From the cell containing the given text, extract its center point as (x, y) coordinate. 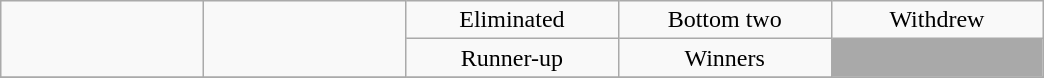
Eliminated (512, 20)
Runner-up (512, 58)
Withdrew (936, 20)
Bottom two (724, 20)
Winners (724, 58)
